Pinpoint the cell where the given text exists, returning its (x, y) midpoint coordinate. 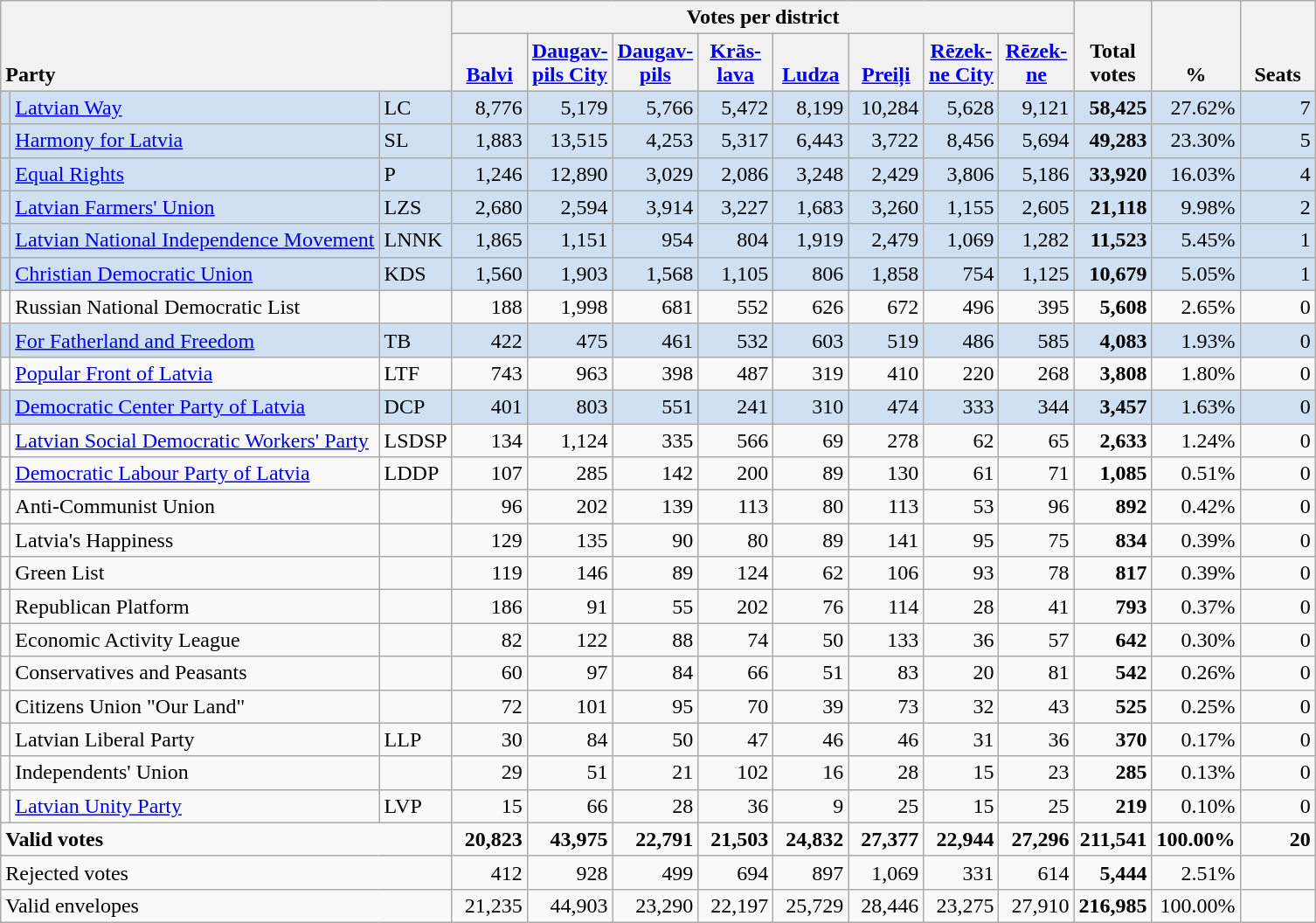
21,235 (489, 906)
2,429 (886, 174)
0.30% (1195, 640)
44,903 (570, 906)
% (1195, 45)
200 (736, 474)
141 (886, 540)
DCP (416, 406)
5,472 (736, 108)
525 (1113, 706)
5,766 (655, 108)
3,457 (1113, 406)
672 (886, 307)
24,832 (811, 839)
23,275 (961, 906)
0.17% (1195, 739)
13,515 (570, 141)
1,568 (655, 274)
41 (1036, 607)
0.26% (1195, 673)
331 (961, 872)
2,086 (736, 174)
Democratic Labour Party of Latvia (195, 474)
0.42% (1195, 507)
2,479 (886, 240)
1,124 (570, 440)
3,029 (655, 174)
Latvian Way (195, 108)
Seats (1278, 45)
70 (736, 706)
29 (489, 773)
114 (886, 607)
551 (655, 406)
892 (1113, 507)
1,998 (570, 307)
5.45% (1195, 240)
410 (886, 373)
130 (886, 474)
7 (1278, 108)
219 (1113, 806)
39 (811, 706)
1,919 (811, 240)
0.51% (1195, 474)
3,806 (961, 174)
694 (736, 872)
Latvian Liberal Party (195, 739)
5.05% (1195, 274)
LNNK (416, 240)
27,377 (886, 839)
Party (226, 45)
91 (570, 607)
20,823 (489, 839)
817 (1113, 573)
9.98% (1195, 207)
28,446 (886, 906)
Latvia's Happiness (195, 540)
1.80% (1195, 373)
71 (1036, 474)
Latvian National Independence Movement (195, 240)
93 (961, 573)
519 (886, 340)
1,151 (570, 240)
LTF (416, 373)
1,865 (489, 240)
2,594 (570, 207)
5,444 (1113, 872)
72 (489, 706)
9,121 (1036, 108)
Green List (195, 573)
43 (1036, 706)
129 (489, 540)
102 (736, 773)
Independents' Union (195, 773)
Valid votes (226, 839)
83 (886, 673)
4,253 (655, 141)
Republican Platform (195, 607)
22,944 (961, 839)
139 (655, 507)
928 (570, 872)
Citizens Union "Our Land" (195, 706)
124 (736, 573)
804 (736, 240)
220 (961, 373)
LZS (416, 207)
Р (416, 174)
Valid envelopes (226, 906)
1.93% (1195, 340)
186 (489, 607)
10,679 (1113, 274)
101 (570, 706)
0.37% (1195, 607)
16 (811, 773)
1,155 (961, 207)
532 (736, 340)
Russian National Democratic List (195, 307)
97 (570, 673)
146 (570, 573)
603 (811, 340)
76 (811, 607)
LSDSP (416, 440)
KDS (416, 274)
47 (736, 739)
Total votes (1113, 45)
SL (416, 141)
3,260 (886, 207)
4 (1278, 174)
1,858 (886, 274)
25,729 (811, 906)
30 (489, 739)
65 (1036, 440)
803 (570, 406)
395 (1036, 307)
122 (570, 640)
61 (961, 474)
897 (811, 872)
5 (1278, 141)
27,296 (1036, 839)
216,985 (1113, 906)
22,197 (736, 906)
3,808 (1113, 373)
806 (811, 274)
Balvi (489, 63)
81 (1036, 673)
Rejected votes (226, 872)
626 (811, 307)
Economic Activity League (195, 640)
135 (570, 540)
107 (489, 474)
743 (489, 373)
Conservatives and Peasants (195, 673)
106 (886, 573)
241 (736, 406)
333 (961, 406)
486 (961, 340)
22,791 (655, 839)
LLP (416, 739)
6,443 (811, 141)
0.13% (1195, 773)
23 (1036, 773)
5,179 (570, 108)
Harmony for Latvia (195, 141)
133 (886, 640)
3,722 (886, 141)
642 (1113, 640)
5,317 (736, 141)
2,633 (1113, 440)
412 (489, 872)
754 (961, 274)
Rēzek- ne City (961, 63)
60 (489, 673)
793 (1113, 607)
1,560 (489, 274)
1,282 (1036, 240)
74 (736, 640)
1,903 (570, 274)
33,920 (1113, 174)
310 (811, 406)
Christian Democratic Union (195, 274)
1.63% (1195, 406)
1,883 (489, 141)
278 (886, 440)
69 (811, 440)
188 (489, 307)
TB (416, 340)
2.65% (1195, 307)
119 (489, 573)
8,199 (811, 108)
1,683 (811, 207)
Equal Rights (195, 174)
58,425 (1113, 108)
319 (811, 373)
268 (1036, 373)
Latvian Unity Party (195, 806)
5,608 (1113, 307)
Popular Front of Latvia (195, 373)
834 (1113, 540)
566 (736, 440)
370 (1113, 739)
82 (489, 640)
1,105 (736, 274)
21,118 (1113, 207)
21,503 (736, 839)
8,776 (489, 108)
1,246 (489, 174)
5,186 (1036, 174)
4,083 (1113, 340)
Latvian Social Democratic Workers' Party (195, 440)
For Fatherland and Freedom (195, 340)
LC (416, 108)
Rēzek- ne (1036, 63)
3,227 (736, 207)
211,541 (1113, 839)
552 (736, 307)
0.10% (1195, 806)
23,290 (655, 906)
499 (655, 872)
1.24% (1195, 440)
Anti-Communist Union (195, 507)
1,085 (1113, 474)
2.51% (1195, 872)
88 (655, 640)
5,694 (1036, 141)
1,125 (1036, 274)
614 (1036, 872)
75 (1036, 540)
23.30% (1195, 141)
27,910 (1036, 906)
LDDP (416, 474)
5,628 (961, 108)
57 (1036, 640)
10,284 (886, 108)
475 (570, 340)
474 (886, 406)
53 (961, 507)
487 (736, 373)
142 (655, 474)
2,680 (489, 207)
Votes per district (763, 17)
401 (489, 406)
0.25% (1195, 706)
11,523 (1113, 240)
78 (1036, 573)
43,975 (570, 839)
21 (655, 773)
32 (961, 706)
12,890 (570, 174)
16.03% (1195, 174)
398 (655, 373)
335 (655, 440)
461 (655, 340)
542 (1113, 673)
Krās- lava (736, 63)
Daugav- pils City (570, 63)
963 (570, 373)
681 (655, 307)
Democratic Center Party of Latvia (195, 406)
496 (961, 307)
55 (655, 607)
134 (489, 440)
585 (1036, 340)
3,914 (655, 207)
31 (961, 739)
422 (489, 340)
Preiļi (886, 63)
27.62% (1195, 108)
2 (1278, 207)
90 (655, 540)
9 (811, 806)
344 (1036, 406)
2,605 (1036, 207)
Ludza (811, 63)
8,456 (961, 141)
Latvian Farmers' Union (195, 207)
73 (886, 706)
49,283 (1113, 141)
954 (655, 240)
LVP (416, 806)
3,248 (811, 174)
Daugav- pils (655, 63)
